Return the (x, y) coordinate for the center point of the cell that contains the specified text.  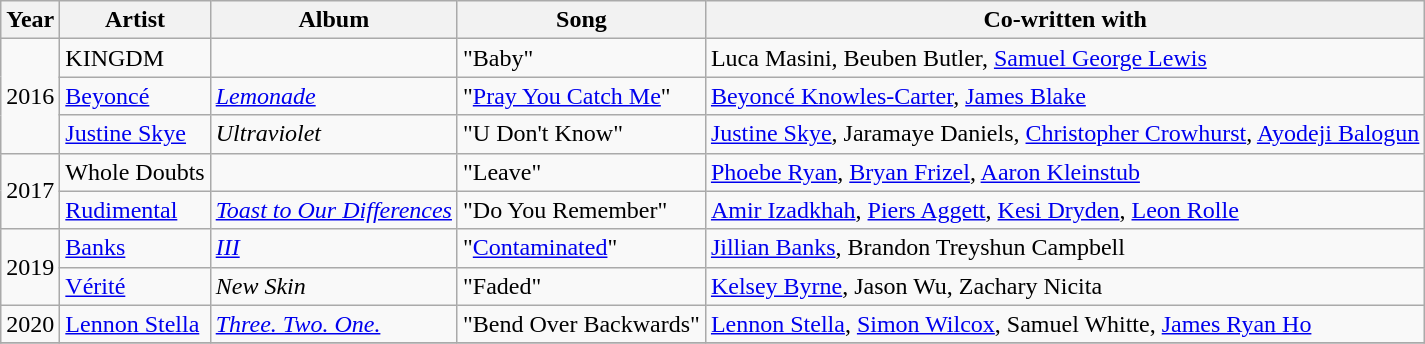
"Contaminated" (581, 248)
Co-written with (1064, 20)
Album (334, 20)
New Skin (334, 286)
Luca Masini, Beuben Butler, Samuel George Lewis (1064, 58)
Lemonade (334, 96)
Vérité (135, 286)
Whole Doubts (135, 172)
Lennon Stella, Simon Wilcox, Samuel Whitte, James Ryan Ho (1064, 324)
"U Don't Know" (581, 134)
"Baby" (581, 58)
Three. Two. One. (334, 324)
KINGDM (135, 58)
Beyoncé (135, 96)
Lennon Stella (135, 324)
Ultraviolet (334, 134)
Banks (135, 248)
"Leave" (581, 172)
Artist (135, 20)
2016 (30, 96)
2019 (30, 267)
Year (30, 20)
Beyoncé Knowles-Carter, James Blake (1064, 96)
Jillian Banks, Brandon Treyshun Campbell (1064, 248)
"Do You Remember" (581, 210)
"Faded" (581, 286)
Justine Skye, Jaramaye Daniels, Christopher Crowhurst, Ayodeji Balogun (1064, 134)
"Pray You Catch Me" (581, 96)
2020 (30, 324)
III (334, 248)
Amir Izadkhah, Piers Aggett, Kesi Dryden, Leon Rolle (1064, 210)
"Bend Over Backwards" (581, 324)
2017 (30, 191)
Kelsey Byrne, Jason Wu, Zachary Nicita (1064, 286)
Toast to Our Differences (334, 210)
Phoebe Ryan, Bryan Frizel, Aaron Kleinstub (1064, 172)
Justine Skye (135, 134)
Song (581, 20)
Rudimental (135, 210)
